Output the [x, y] coordinate of the center of the cell containing the given text.  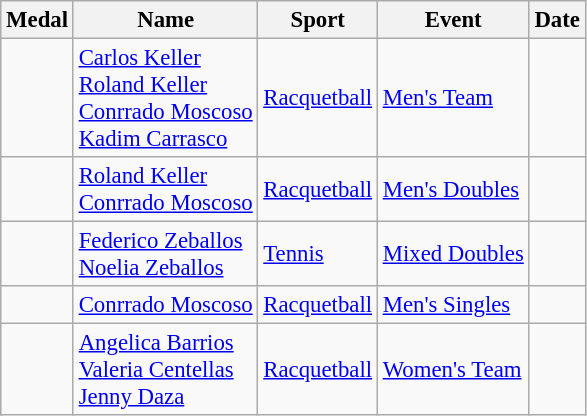
Sport [318, 20]
Tennis [318, 254]
Roland KellerConrrado Moscoso [166, 190]
Date [557, 20]
Women's Team [453, 370]
Name [166, 20]
Angelica BarriosValeria CentellasJenny Daza [166, 370]
Men's Doubles [453, 190]
Men's Team [453, 98]
Federico ZeballosNoelia Zeballos [166, 254]
Men's Singles [453, 305]
Event [453, 20]
Mixed Doubles [453, 254]
Medal [38, 20]
Conrrado Moscoso [166, 305]
Carlos KellerRoland KellerConrrado MoscosoKadim Carrasco [166, 98]
